From the cell containing the given text, extract its center point as (x, y) coordinate. 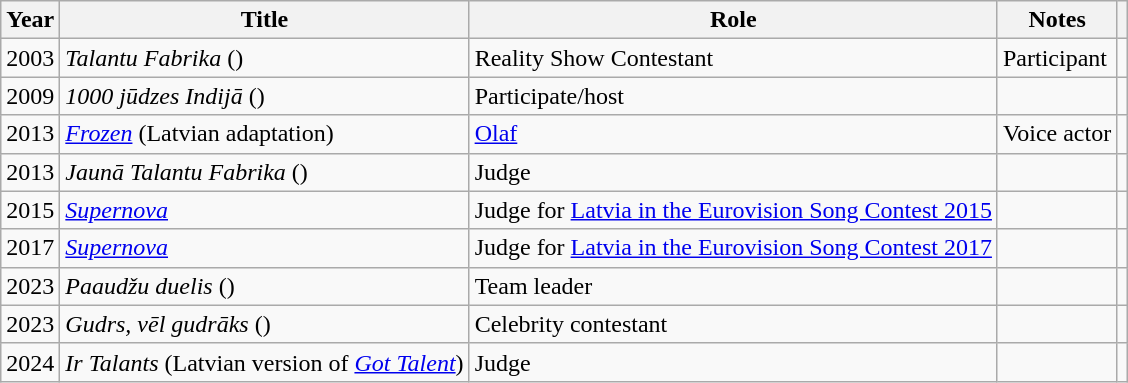
Year (30, 20)
Notes (1056, 20)
Voice actor (1056, 134)
Team leader (733, 286)
Celebrity contestant (733, 324)
Frozen (Latvian adaptation) (264, 134)
Olaf (733, 134)
2017 (30, 248)
Gudrs, vēl gudrāks () (264, 324)
Role (733, 20)
Judge for Latvia in the Eurovision Song Contest 2015 (733, 210)
Paaudžu duelis () (264, 286)
Jaunā Talantu Fabrika () (264, 172)
Ir Talants (Latvian version of Got Talent) (264, 362)
2015 (30, 210)
Judge for Latvia in the Eurovision Song Contest 2017 (733, 248)
2003 (30, 58)
Talantu Fabrika () (264, 58)
Participant (1056, 58)
Reality Show Contestant (733, 58)
2024 (30, 362)
Participate/host (733, 96)
Title (264, 20)
1000 jūdzes Indijā () (264, 96)
2009 (30, 96)
